Provide the (x, y) coordinate of the cell's center where the given text is located.  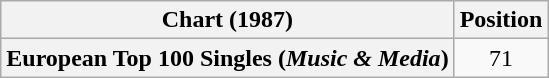
Position (501, 20)
Chart (1987) (228, 20)
European Top 100 Singles (Music & Media) (228, 58)
71 (501, 58)
